Search for the cell housing the specified text and yield its (X, Y) center coordinate. 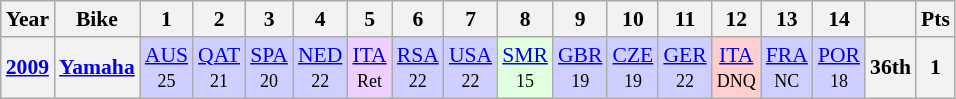
AUS25 (166, 68)
SMR15 (525, 68)
13 (787, 19)
12 (736, 19)
Year (28, 19)
8 (525, 19)
9 (580, 19)
6 (418, 19)
10 (632, 19)
36th (890, 68)
SPA20 (269, 68)
ITARet (369, 68)
7 (470, 19)
POR18 (839, 68)
ITADNQ (736, 68)
3 (269, 19)
2 (219, 19)
Pts (936, 19)
GBR19 (580, 68)
CZE19 (632, 68)
FRANC (787, 68)
14 (839, 19)
Bike (97, 19)
NED22 (320, 68)
5 (369, 19)
11 (684, 19)
GER22 (684, 68)
RSA22 (418, 68)
USA22 (470, 68)
QAT21 (219, 68)
4 (320, 19)
Yamaha (97, 68)
2009 (28, 68)
